Extract the (x, y) coordinate from the center of the cell holding the provided text.  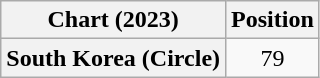
Position (273, 20)
Chart (2023) (114, 20)
South Korea (Circle) (114, 58)
79 (273, 58)
